Determine the [x, y] coordinate at the center of the cell enclosing the given text.  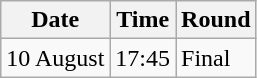
10 August [56, 58]
Final [216, 58]
Time [143, 20]
17:45 [143, 58]
Date [56, 20]
Round [216, 20]
